Detect which cell encompasses the target text, then output its [x, y] center coordinate. 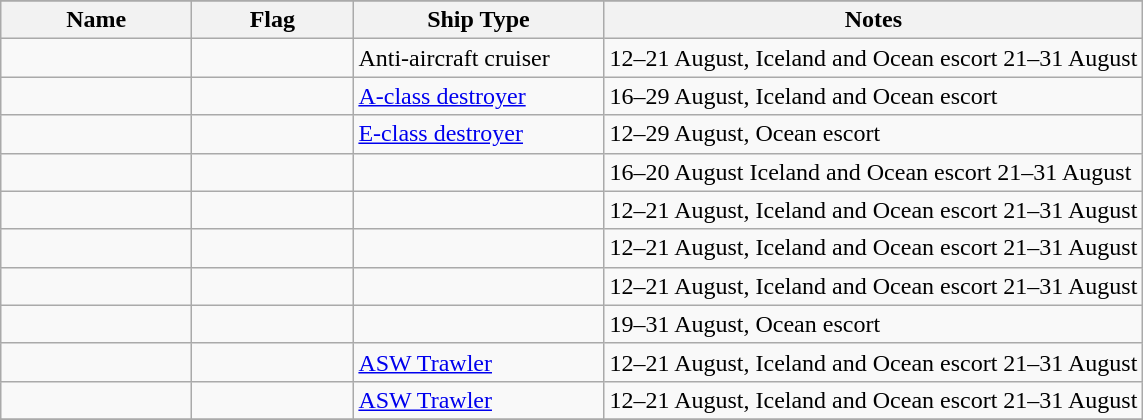
16–20 August Iceland and Ocean escort 21–31 August [874, 172]
Anti-aircraft cruiser [478, 58]
16–29 August, Iceland and Ocean escort [874, 96]
12–29 August, Ocean escort [874, 134]
E-class destroyer [478, 134]
Ship Type [478, 20]
Flag [272, 20]
19–31 August, Ocean escort [874, 324]
A-class destroyer [478, 96]
Name [96, 20]
Notes [874, 20]
